Pinpoint the cell where the given text exists, returning its [X, Y] midpoint coordinate. 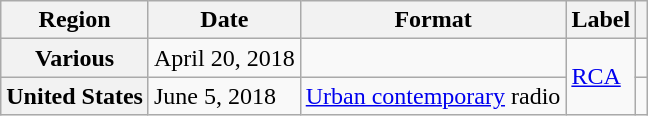
Label [601, 20]
Urban contemporary radio [433, 96]
Region [75, 20]
RCA [601, 77]
United States [75, 96]
April 20, 2018 [224, 58]
Various [75, 58]
Format [433, 20]
Date [224, 20]
June 5, 2018 [224, 96]
